Detect which cell encompasses the target text, then output its [x, y] center coordinate. 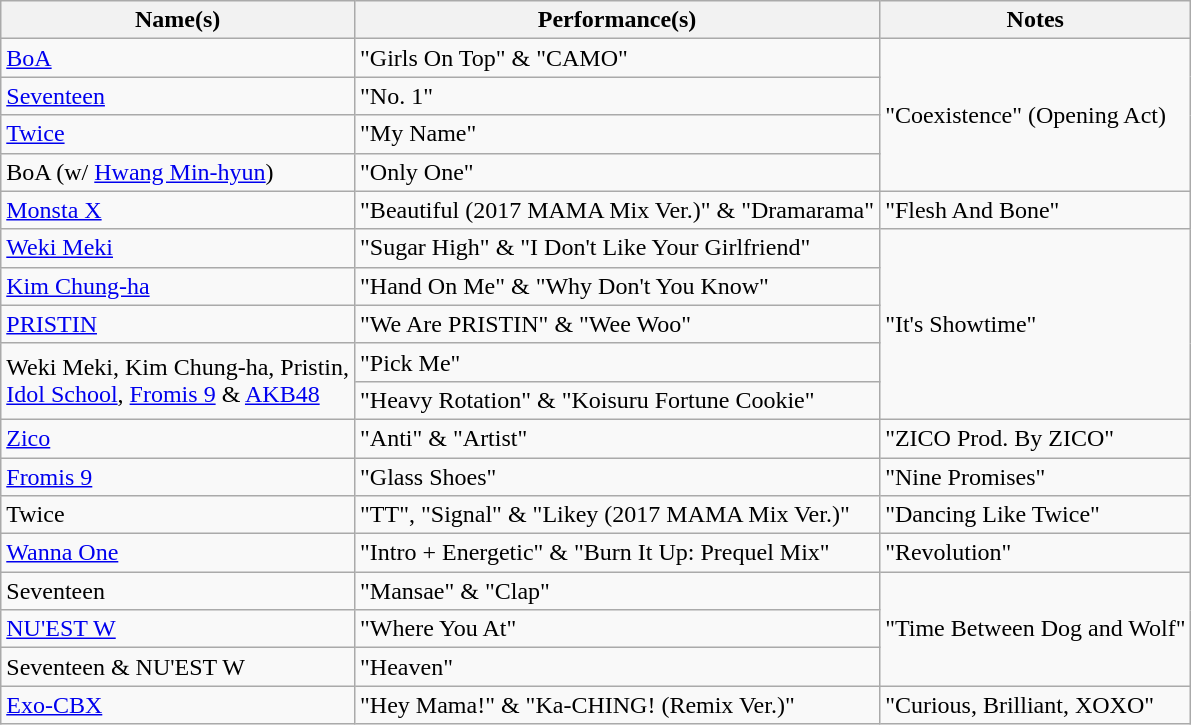
"TT", "Signal" & "Likey (2017 MAMA Mix Ver.)" [618, 515]
"Mansae" & "Clap" [618, 591]
"Anti" & "Artist" [618, 438]
"No. 1" [618, 96]
"Time Between Dog and Wolf" [1036, 629]
Kim Chung-ha [178, 286]
"Hand On Me" & "Why Don't You Know" [618, 286]
Name(s) [178, 20]
"Sugar High" & "I Don't Like Your Girlfriend" [618, 248]
Notes [1036, 20]
"Flesh And Bone" [1036, 210]
"Nine Promises" [1036, 477]
Zico [178, 438]
BoA [178, 58]
"Where You At" [618, 629]
"Revolution" [1036, 553]
"Heaven" [618, 667]
"Intro + Energetic" & "Burn It Up: Prequel Mix" [618, 553]
Wanna One [178, 553]
Seventeen & NU'EST W [178, 667]
"My Name" [618, 134]
PRISTIN [178, 324]
NU'EST W [178, 629]
BoA (w/ Hwang Min-hyun) [178, 172]
Fromis 9 [178, 477]
"Girls On Top" & "CAMO" [618, 58]
Weki Meki, Kim Chung-ha, Pristin,Idol School, Fromis 9 & AKB48 [178, 381]
"Glass Shoes" [618, 477]
"Pick Me" [618, 362]
"Dancing Like Twice" [1036, 515]
"It's Showtime" [1036, 324]
"We Are PRISTIN" & "Wee Woo" [618, 324]
"Hey Mama!" & "Ka-CHING! (Remix Ver.)" [618, 705]
"Beautiful (2017 MAMA Mix Ver.)" & "Dramarama" [618, 210]
"Curious, Brilliant, XOXO" [1036, 705]
Monsta X [178, 210]
Performance(s) [618, 20]
"ZICO Prod. By ZICO" [1036, 438]
"Heavy Rotation" & "Koisuru Fortune Cookie" [618, 400]
"Coexistence" (Opening Act) [1036, 115]
"Only One" [618, 172]
Weki Meki [178, 248]
Exo-CBX [178, 705]
